Locate the cell with the specified text and output its [X, Y] center coordinate. 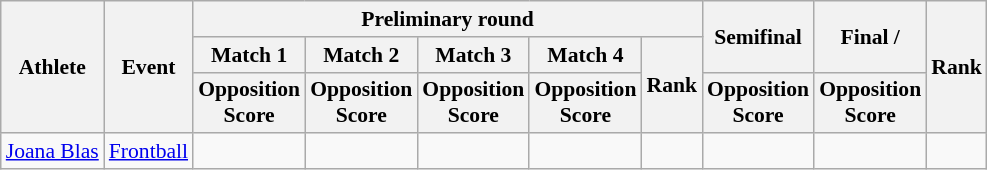
Match 2 [361, 55]
Match 4 [585, 55]
Joana Blas [52, 152]
Match 1 [249, 55]
Event [148, 67]
Athlete [52, 67]
Semifinal [758, 36]
Preliminary round [448, 19]
Match 3 [473, 55]
Frontball [148, 152]
Final / [870, 36]
